Search for the cell housing the specified text and yield its (X, Y) center coordinate. 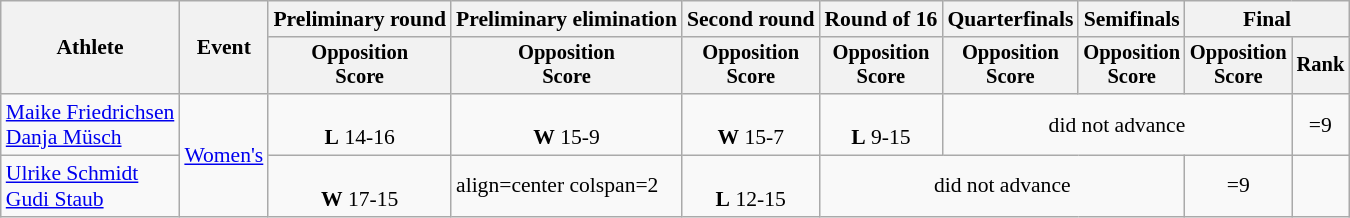
Semifinals (1132, 19)
align=center colspan=2 (566, 186)
Preliminary round (360, 19)
Ulrike Schmidt Gudi Staub (90, 186)
Final (1267, 19)
L 12-15 (751, 186)
W 15-9 (566, 124)
Women's (224, 155)
W 15-7 (751, 124)
Maike FriedrichsenDanja Müsch (90, 124)
Round of 16 (880, 19)
Second round (751, 19)
Athlete (90, 48)
W 17-15 (360, 186)
Quarterfinals (1010, 19)
Event (224, 48)
Rank (1321, 66)
L 14-16 (360, 124)
L 9-15 (880, 124)
Preliminary elimination (566, 19)
